Search for the cell housing the specified text and yield its [x, y] center coordinate. 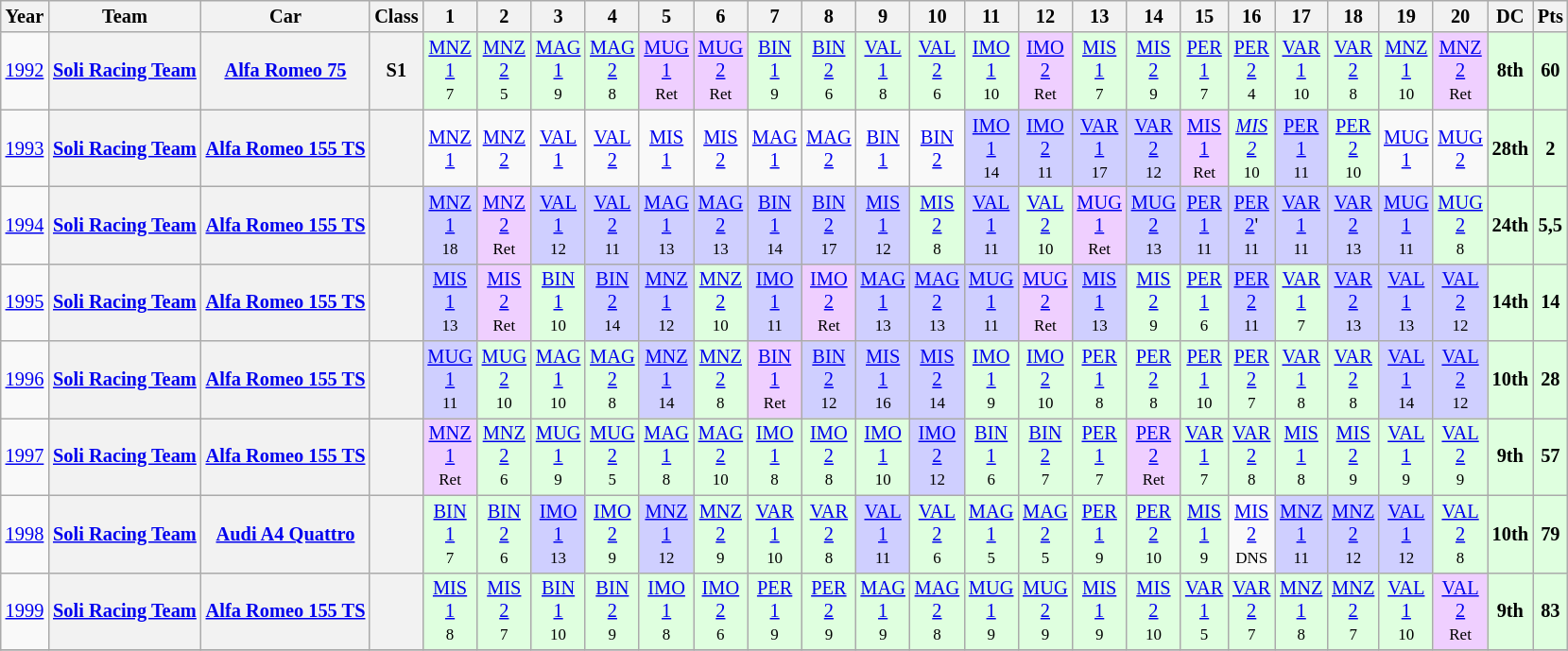
5 [665, 16]
VAL114 [1406, 380]
MNZ111 [1301, 534]
PER27 [1251, 380]
MIS116 [883, 380]
VAL210 [1045, 225]
VAL19 [1406, 456]
VAL29 [1459, 456]
PER28 [1153, 380]
IMO113 [558, 534]
9 [883, 16]
83 [1550, 611]
VAL113 [1406, 302]
IMO29 [612, 534]
BIN27 [1045, 456]
VAR15 [1204, 611]
Team [125, 16]
1997 [25, 456]
VAR18 [1301, 380]
BIN19 [775, 71]
19 [1406, 16]
MIS112 [883, 225]
MNZ26 [505, 456]
BIN114 [775, 225]
PER2Ret [1153, 456]
MNZ17 [450, 71]
MUG29 [1045, 611]
28th [1510, 148]
BIN1 [883, 148]
MNZ1 [450, 148]
1993 [25, 148]
11 [991, 16]
1 [450, 16]
12 [1045, 16]
MNZ2 [505, 148]
MUG25 [612, 456]
IMO111 [775, 302]
VAR212 [1153, 148]
MNZ114 [665, 380]
VAL2Ret [1459, 611]
1999 [25, 611]
PER211 [1251, 302]
60 [1550, 71]
PER29 [828, 611]
Audi A4 Quattro [285, 534]
BIN217 [828, 225]
6 [720, 16]
MUG210 [505, 380]
IMO114 [991, 148]
MUG28 [1459, 225]
57 [1550, 456]
BIN2 [938, 148]
MNZ110 [1406, 71]
3 [558, 16]
MIS1 [665, 148]
PER110 [1204, 380]
MIS214 [938, 380]
MNZ18 [1301, 611]
10 [938, 16]
IMO26 [720, 611]
BIN212 [828, 380]
8th [1510, 71]
MIS2Ret [505, 302]
VAR27 [1251, 611]
5,5 [1550, 225]
1995 [25, 302]
S1 [396, 71]
MAG18 [665, 456]
MAG110 [558, 380]
7 [775, 16]
IMO19 [991, 380]
VAL28 [1459, 534]
Pts [1550, 16]
24th [1510, 225]
PER18 [1100, 380]
MNZ29 [720, 534]
BIN29 [612, 611]
15 [1204, 16]
MNZ212 [1353, 534]
MIS2DNS [1251, 534]
MAG25 [1045, 534]
MAG1 [775, 148]
1994 [25, 225]
MIS27 [505, 611]
MNZ28 [720, 380]
MNZ27 [1353, 611]
IMO28 [828, 456]
18 [1353, 16]
MAG210 [720, 456]
Alfa Romeo 75 [285, 71]
VAL18 [883, 71]
MIS28 [938, 225]
20 [1459, 16]
BIN17 [450, 534]
79 [1550, 534]
BIN16 [991, 456]
VAL211 [612, 225]
VAR111 [1301, 225]
BIN1Ret [775, 380]
DC [1510, 16]
IMO211 [1045, 148]
MUG2 [1459, 148]
8 [828, 16]
MNZ210 [720, 302]
17 [1301, 16]
Car [285, 16]
1998 [25, 534]
Year [25, 16]
MNZ1Ret [450, 456]
MIS2 [720, 148]
PER24 [1251, 71]
MUG213 [1153, 225]
PER16 [1204, 302]
PER2'11 [1251, 225]
13 [1100, 16]
4 [612, 16]
14th [1510, 302]
VAL2 [612, 148]
BIN214 [612, 302]
MNZ25 [505, 71]
VAR117 [1100, 148]
MAG2 [828, 148]
1996 [25, 380]
16 [1251, 16]
IMO212 [938, 456]
VAL110 [1406, 611]
IMO210 [1045, 380]
1992 [25, 71]
MUG1 [1406, 148]
28 [1550, 380]
MNZ118 [450, 225]
Class [396, 16]
MIS17 [1100, 71]
VAL1 [558, 148]
MIS1Ret [1204, 148]
MAG15 [991, 534]
